Locate the cell with the specified text and output its (x, y) center coordinate. 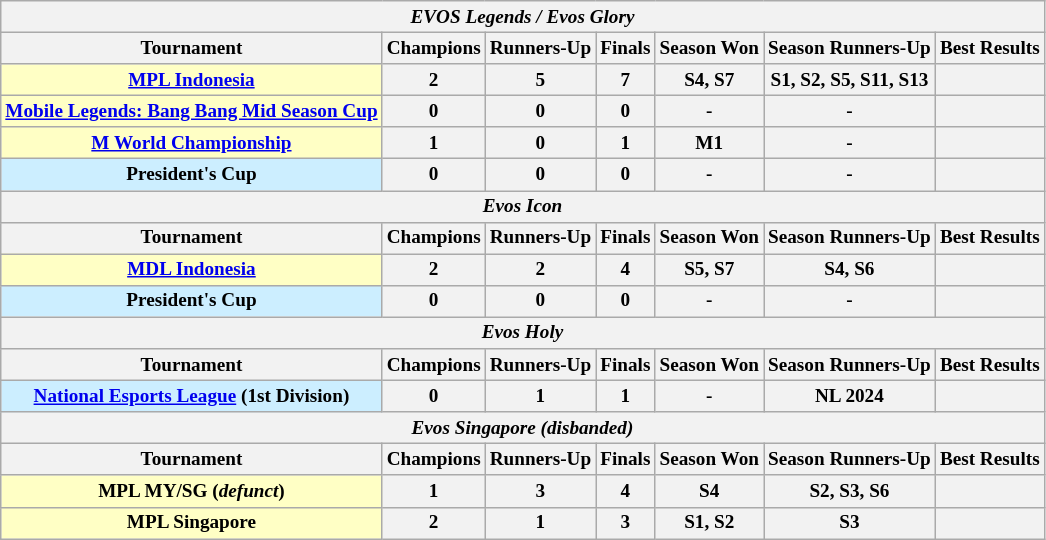
MDL Indonesia (192, 270)
Mobile Legends: Bang Bang Mid Season Cup (192, 111)
S4, S6 (850, 270)
NL 2024 (850, 396)
S4 (710, 491)
M1 (710, 143)
S3 (850, 523)
Evos Singapore (disbanded) (522, 428)
EVOS Legends / Evos Glory (522, 17)
MPL Singapore (192, 523)
S1, S2, S5, S11, S13 (850, 80)
S4, S7 (710, 80)
Evos Icon (522, 206)
M World Championship (192, 143)
7 (626, 80)
S5, S7 (710, 270)
5 (540, 80)
S2, S3, S6 (850, 491)
S1, S2 (710, 523)
MPL Indonesia (192, 80)
Evos Holy (522, 333)
National Esports League (1st Division) (192, 396)
MPL MY/SG (defunct) (192, 491)
